Identify which cell holds the provided text, then report its [X, Y] central coordinate. 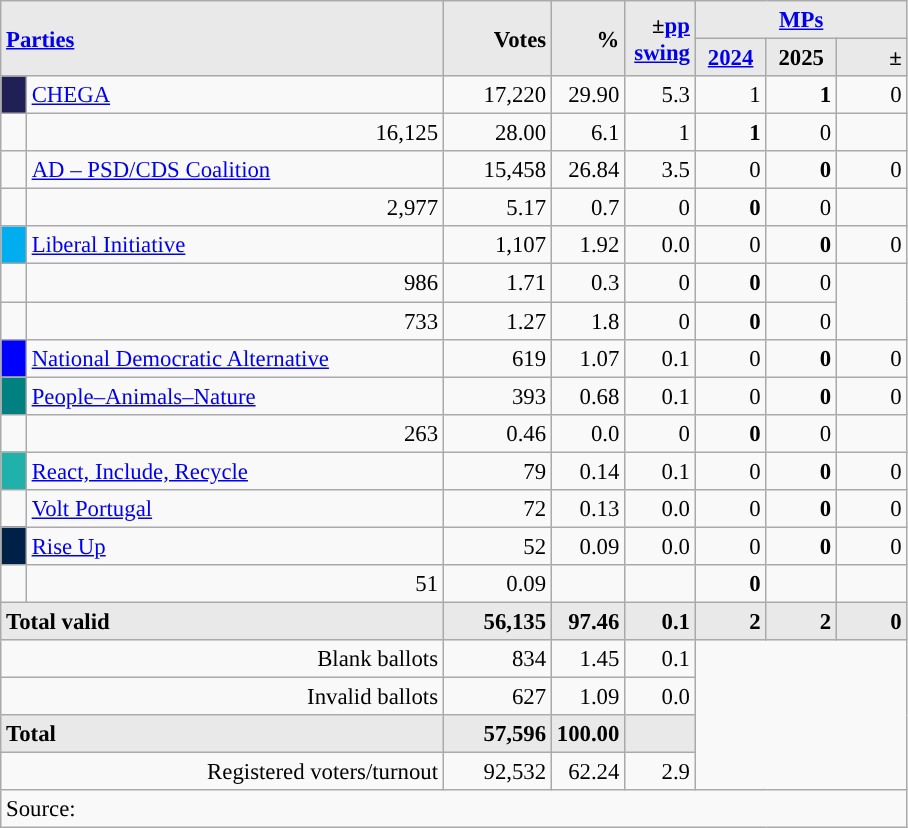
834 [497, 659]
1.8 [588, 321]
Rise Up [234, 546]
5.3 [660, 95]
Total [222, 734]
% [588, 38]
AD – PSD/CDS Coalition [234, 170]
72 [497, 509]
263 [234, 433]
1.45 [588, 659]
5.17 [497, 208]
React, Include, Recycle [234, 471]
±pp swing [660, 38]
0.3 [588, 283]
26.84 [588, 170]
393 [497, 396]
Liberal Initiative [234, 245]
1.27 [497, 321]
16,125 [234, 133]
0.68 [588, 396]
29.90 [588, 95]
56,135 [497, 621]
1.71 [497, 283]
0.7 [588, 208]
1.92 [588, 245]
Blank ballots [222, 659]
Registered voters/turnout [222, 772]
52 [497, 546]
2025 [802, 58]
100.00 [588, 734]
Parties [222, 38]
97.46 [588, 621]
1.09 [588, 697]
57,596 [497, 734]
0.46 [497, 433]
2024 [730, 58]
619 [497, 358]
Volt Portugal [234, 509]
± [872, 58]
Votes [497, 38]
733 [234, 321]
2,977 [234, 208]
MPs [801, 20]
17,220 [497, 95]
1,107 [497, 245]
0.14 [588, 471]
0.13 [588, 509]
2.9 [660, 772]
6.1 [588, 133]
92,532 [497, 772]
3.5 [660, 170]
627 [497, 697]
28.00 [497, 133]
Source: [454, 809]
People–Animals–Nature [234, 396]
62.24 [588, 772]
15,458 [497, 170]
Total valid [222, 621]
986 [234, 283]
51 [234, 584]
National Democratic Alternative [234, 358]
1.07 [588, 358]
CHEGA [234, 95]
79 [497, 471]
Invalid ballots [222, 697]
